For the text-containing cell, return its midpoint in [x, y] coordinate format. 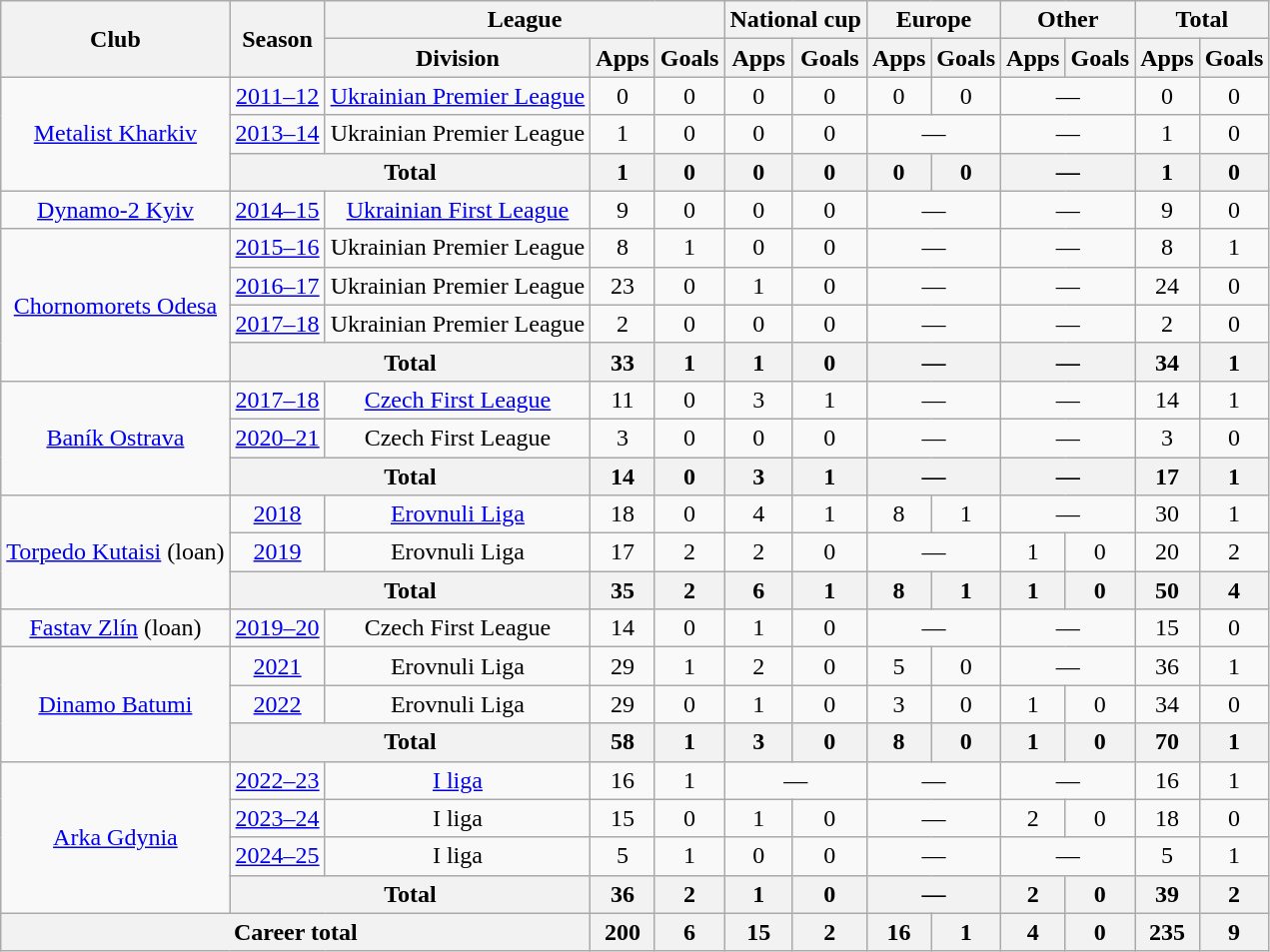
2022 [278, 704]
2016–17 [278, 286]
50 [1167, 590]
Arka Gdynia [116, 837]
League [525, 20]
35 [623, 590]
235 [1167, 932]
Dinamo Batumi [116, 704]
Season [278, 39]
Dynamo-2 Kyiv [116, 210]
National cup [795, 20]
33 [623, 362]
Ukrainian First League [458, 210]
Career total [296, 932]
2020–21 [278, 438]
2014–15 [278, 210]
2018 [278, 514]
Other [1068, 20]
Fastav Zlín (loan) [116, 628]
24 [1167, 286]
Baník Ostrava [116, 438]
Metalist Kharkiv [116, 134]
2023–24 [278, 818]
2015–16 [278, 248]
58 [623, 742]
Club [116, 39]
11 [623, 400]
Torpedo Kutaisi (loan) [116, 552]
2019–20 [278, 628]
Europe [933, 20]
200 [623, 932]
2022–23 [278, 780]
39 [1167, 894]
Division [458, 58]
2021 [278, 666]
23 [623, 286]
70 [1167, 742]
Chornomorets Odesa [116, 305]
2013–14 [278, 134]
2019 [278, 552]
2024–25 [278, 856]
30 [1167, 514]
20 [1167, 552]
2011–12 [278, 96]
